Determine the (x, y) coordinate at the center of the cell enclosing the given text.  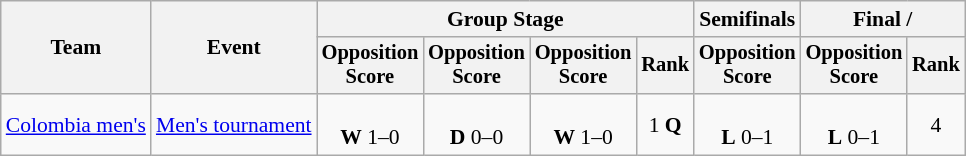
Event (234, 48)
Team (76, 48)
Men's tournament (234, 124)
D 0–0 (476, 124)
Final / (883, 19)
Group Stage (506, 19)
Semifinals (748, 19)
4 (936, 124)
1 Q (665, 124)
Colombia men's (76, 124)
